Find where the given text appears and provide that cell's center as (x, y) coordinate. 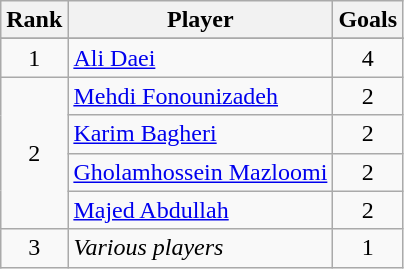
Majed Abdullah (200, 210)
Various players (200, 248)
4 (368, 58)
Player (200, 20)
Ali Daei (200, 58)
3 (34, 248)
Karim Bagheri (200, 134)
Gholamhossein Mazloomi (200, 172)
Mehdi Fonounizadeh (200, 96)
Goals (368, 20)
Rank (34, 20)
